Locate the cell with the specified text and output its (X, Y) center coordinate. 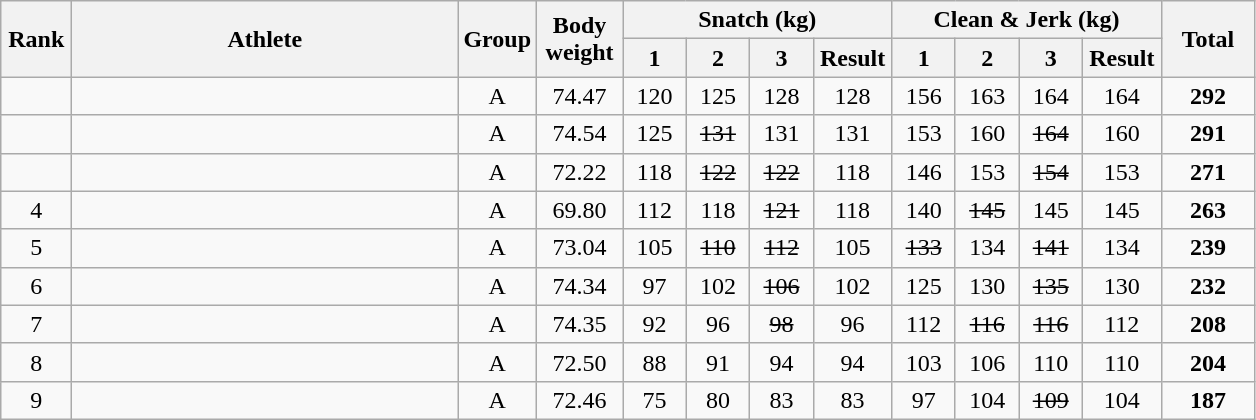
74.35 (580, 324)
103 (924, 362)
135 (1051, 286)
140 (924, 210)
88 (655, 362)
69.80 (580, 210)
141 (1051, 248)
146 (924, 172)
291 (1208, 134)
121 (782, 210)
133 (924, 248)
91 (718, 362)
Total (1208, 39)
Group (498, 39)
73.04 (580, 248)
156 (924, 96)
72.50 (580, 362)
263 (1208, 210)
154 (1051, 172)
208 (1208, 324)
Athlete (265, 39)
74.54 (580, 134)
Snatch (kg) (758, 20)
4 (36, 210)
120 (655, 96)
Rank (36, 39)
72.46 (580, 400)
109 (1051, 400)
163 (987, 96)
74.34 (580, 286)
204 (1208, 362)
Body weight (580, 39)
Clean & Jerk (kg) (1026, 20)
8 (36, 362)
187 (1208, 400)
74.47 (580, 96)
271 (1208, 172)
9 (36, 400)
232 (1208, 286)
75 (655, 400)
80 (718, 400)
239 (1208, 248)
72.22 (580, 172)
92 (655, 324)
98 (782, 324)
7 (36, 324)
292 (1208, 96)
5 (36, 248)
6 (36, 286)
